Provide the [X, Y] coordinate of the cell's center where the given text is located.  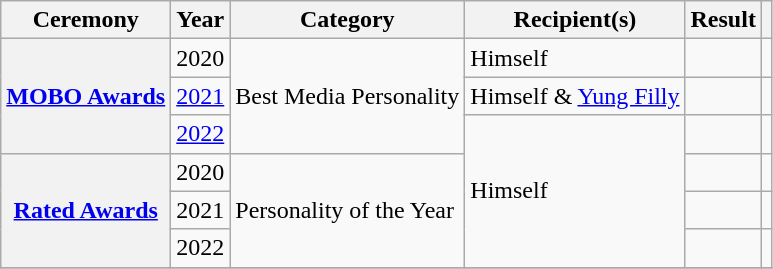
Ceremony [86, 20]
Best Media Personality [348, 96]
Rated Awards [86, 210]
Personality of the Year [348, 210]
Himself & Yung Filly [575, 96]
Result [723, 20]
Category [348, 20]
MOBO Awards [86, 96]
Recipient(s) [575, 20]
Year [200, 20]
